Provide the [X, Y] coordinate of the cell's center where the given text is located.  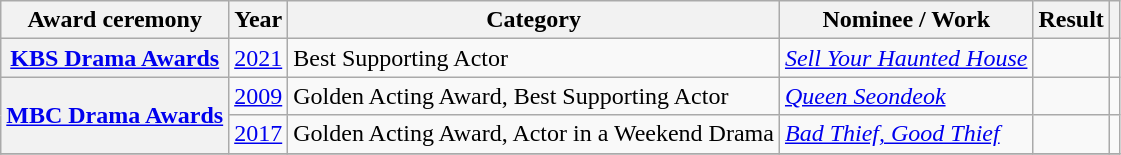
Year [258, 20]
Sell Your Haunted House [906, 58]
Award ceremony [115, 20]
2017 [258, 134]
MBC Drama Awards [115, 115]
Golden Acting Award, Actor in a Weekend Drama [534, 134]
Category [534, 20]
Golden Acting Award, Best Supporting Actor [534, 96]
Result [1071, 20]
2009 [258, 96]
Queen Seondeok [906, 96]
Nominee / Work [906, 20]
KBS Drama Awards [115, 58]
Bad Thief, Good Thief [906, 134]
2021 [258, 58]
Best Supporting Actor [534, 58]
